Detect which cell encompasses the target text, then output its (x, y) center coordinate. 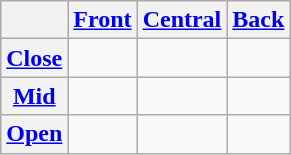
Back (258, 20)
Open (34, 134)
Central (182, 20)
Mid (34, 96)
Close (34, 58)
Front (102, 20)
